Pinpoint the cell where the given text exists, returning its [X, Y] midpoint coordinate. 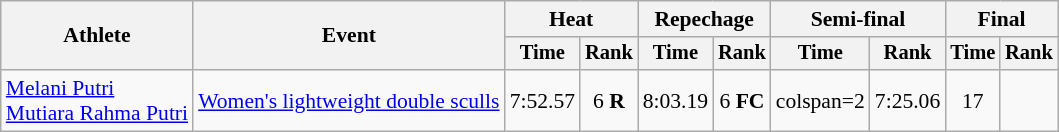
Semi-final [858, 19]
8:03.19 [676, 100]
Event [348, 36]
Heat [572, 19]
Repechage [704, 19]
Athlete [97, 36]
Final [1001, 19]
7:25.06 [908, 100]
17 [972, 100]
Melani PutriMutiara Rahma Putri [97, 100]
colspan=2 [820, 100]
7:52.57 [542, 100]
Women's lightweight double sculls [348, 100]
6 R [609, 100]
6 FC [742, 100]
